Provide the [x, y] coordinate of the cell's center where the given text is located.  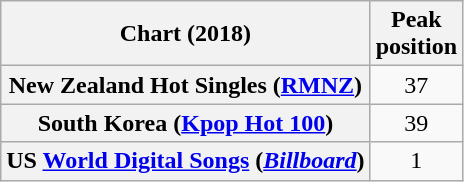
South Korea (Kpop Hot 100) [186, 123]
Chart (2018) [186, 34]
US World Digital Songs (Billboard) [186, 161]
Peakposition [416, 34]
1 [416, 161]
37 [416, 85]
New Zealand Hot Singles (RMNZ) [186, 85]
39 [416, 123]
